Search for the cell housing the specified text and yield its (x, y) center coordinate. 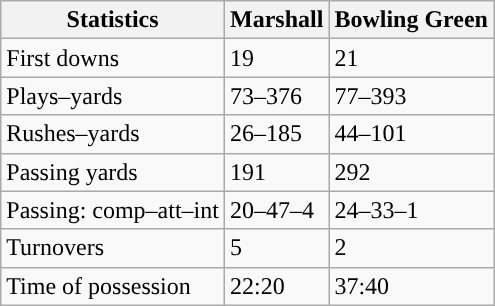
20–47–4 (276, 210)
First downs (113, 58)
Passing yards (113, 172)
191 (276, 172)
22:20 (276, 286)
Rushes–yards (113, 134)
Passing: comp–att–int (113, 210)
292 (412, 172)
Statistics (113, 20)
37:40 (412, 286)
73–376 (276, 96)
19 (276, 58)
Time of possession (113, 286)
Turnovers (113, 248)
77–393 (412, 96)
26–185 (276, 134)
Plays–yards (113, 96)
24–33–1 (412, 210)
Bowling Green (412, 20)
5 (276, 248)
Marshall (276, 20)
21 (412, 58)
44–101 (412, 134)
2 (412, 248)
